Locate the cell with the specified text and output its (X, Y) center coordinate. 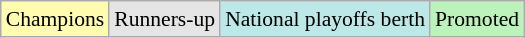
National playoffs berth (325, 19)
Runners-up (164, 19)
Champions (55, 19)
Promoted (477, 19)
